Output the (x, y) coordinate of the center of the cell containing the given text.  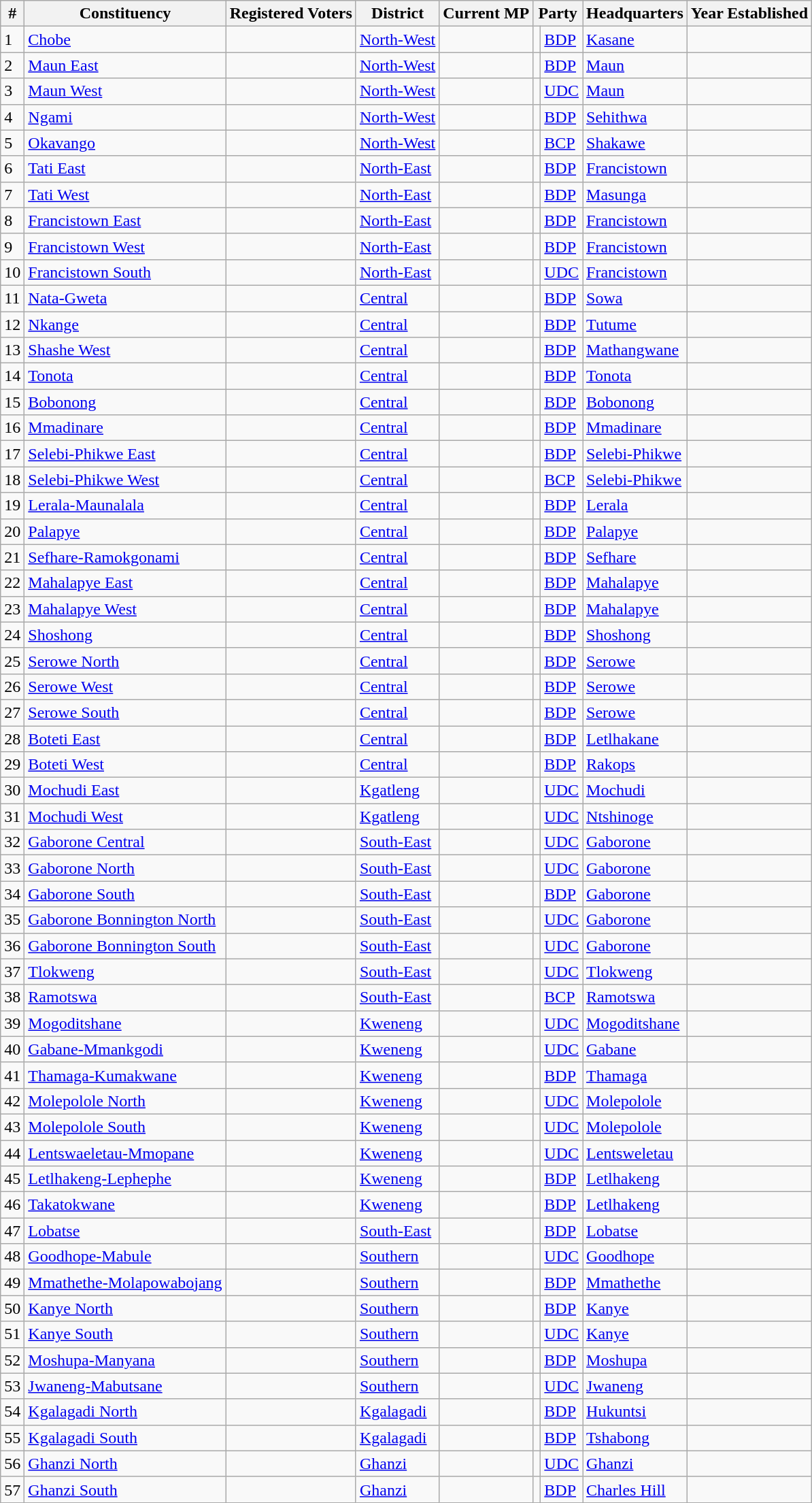
Masunga (635, 195)
48 (12, 1257)
Serowe North (125, 661)
Headquarters (635, 14)
39 (12, 1023)
Francistown West (125, 246)
Sowa (635, 298)
Gaborone Bonnington South (125, 946)
Gaborone South (125, 894)
Letlhakeng-Lephephe (125, 1179)
Current MP (486, 14)
43 (12, 1127)
17 (12, 454)
16 (12, 428)
Charles Hill (635, 1489)
Kanye North (125, 1308)
Sefhare (635, 557)
Mathangwane (635, 350)
Molepolole North (125, 1101)
Shashe West (125, 350)
Lerala (635, 506)
Selebi-Phikwe East (125, 454)
Serowe West (125, 687)
35 (12, 920)
Maun East (125, 65)
54 (12, 1412)
21 (12, 557)
Constituency (125, 14)
Molepolole South (125, 1127)
Goodhope-Mabule (125, 1257)
Kgalagadi South (125, 1438)
14 (12, 376)
15 (12, 402)
4 (12, 117)
40 (12, 1049)
Mahalapye East (125, 583)
Okavango (125, 143)
Selebi-Phikwe West (125, 480)
49 (12, 1283)
57 (12, 1489)
28 (12, 738)
Gabane-Mmankgodi (125, 1049)
6 (12, 169)
38 (12, 997)
45 (12, 1179)
50 (12, 1308)
22 (12, 583)
Nata-Gweta (125, 298)
Boteti East (125, 738)
55 (12, 1438)
Kgalagadi North (125, 1412)
Moshupa (635, 1360)
20 (12, 531)
10 (12, 272)
Gabane (635, 1049)
33 (12, 868)
5 (12, 143)
Gaborone Central (125, 842)
44 (12, 1153)
8 (12, 220)
Mmathethe (635, 1283)
25 (12, 661)
37 (12, 972)
3 (12, 91)
7 (12, 195)
Sefhare-Ramokgonami (125, 557)
Tati East (125, 169)
42 (12, 1101)
46 (12, 1205)
Lentswaeletau-Mmopane (125, 1153)
31 (12, 816)
Shakawe (635, 143)
Maun West (125, 91)
Jwaneng-Mabutsane (125, 1386)
Nkange (125, 325)
32 (12, 842)
53 (12, 1386)
Lerala-Maunalala (125, 506)
34 (12, 894)
11 (12, 298)
Mahalapye West (125, 609)
36 (12, 946)
Rakops (635, 765)
Jwaneng (635, 1386)
Mochudi East (125, 791)
Gaborone North (125, 868)
Mochudi (635, 791)
Tshabong (635, 1438)
Ntshinoge (635, 816)
23 (12, 609)
Kasane (635, 39)
56 (12, 1464)
24 (12, 635)
41 (12, 1075)
26 (12, 687)
Tutume (635, 325)
13 (12, 350)
30 (12, 791)
Moshupa-Manyana (125, 1360)
47 (12, 1231)
# (12, 14)
Serowe South (125, 712)
Lentsweletau (635, 1153)
Takatokwane (125, 1205)
Sehithwa (635, 117)
District (397, 14)
Kanye South (125, 1334)
Year Established (749, 14)
29 (12, 765)
Letlhakane (635, 738)
52 (12, 1360)
1 (12, 39)
Thamaga-Kumakwane (125, 1075)
18 (12, 480)
12 (12, 325)
Thamaga (635, 1075)
Boteti West (125, 765)
Gaborone Bonnington North (125, 920)
Ghanzi North (125, 1464)
Party (558, 14)
Ghanzi South (125, 1489)
Mochudi West (125, 816)
Hukuntsi (635, 1412)
2 (12, 65)
19 (12, 506)
Ngami (125, 117)
Registered Voters (291, 14)
9 (12, 246)
51 (12, 1334)
Francistown South (125, 272)
Francistown East (125, 220)
Mmathethe-Molapowabojang (125, 1283)
Tati West (125, 195)
27 (12, 712)
Chobe (125, 39)
Goodhope (635, 1257)
